Capture the cell that displays the provided text and extract its [X, Y] central coordinate. 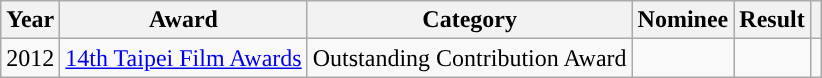
Nominee [683, 20]
Award [184, 20]
Year [30, 20]
Result [772, 20]
14th Taipei Film Awards [184, 58]
2012 [30, 58]
Category [470, 20]
Outstanding Contribution Award [470, 58]
